Capture the cell that displays the provided text and extract its (x, y) central coordinate. 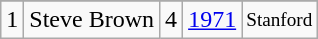
Steve Brown (92, 20)
Stanford (280, 20)
1971 (212, 20)
4 (172, 20)
1 (12, 20)
